Pinpoint the cell where the given text exists, returning its [X, Y] midpoint coordinate. 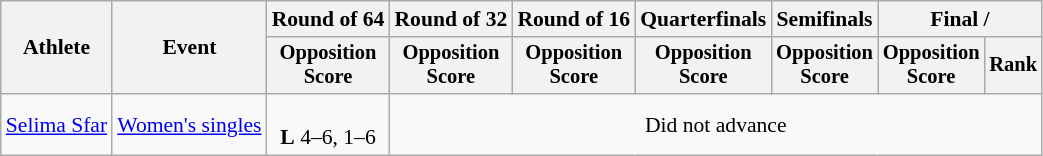
Semifinals [824, 19]
Round of 16 [574, 19]
Women's singles [189, 124]
Final / [960, 19]
L 4–6, 1–6 [328, 124]
Rank [1013, 66]
Selima Sfar [56, 124]
Round of 32 [450, 19]
Round of 64 [328, 19]
Athlete [56, 48]
Quarterfinals [703, 19]
Did not advance [716, 124]
Event [189, 48]
